Detect which cell encompasses the target text, then output its (x, y) center coordinate. 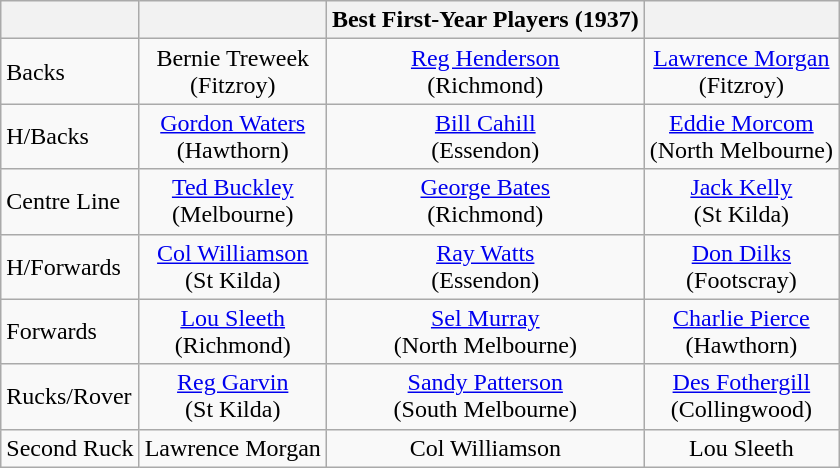
Forwards (70, 332)
Lawrence Morgan (232, 448)
Ted Buckley(Melbourne) (232, 202)
Reg Garvin(St Kilda) (232, 396)
Bernie Treweek(Fitzroy) (232, 72)
Des Fothergill(Collingwood) (741, 396)
Bill Cahill(Essendon) (485, 136)
Best First-Year Players (1937) (485, 20)
Lou Sleeth (741, 448)
Rucks/Rover (70, 396)
Sel Murray(North Melbourne) (485, 332)
Ray Watts(Essendon) (485, 266)
Don Dilks(Footscray) (741, 266)
Lou Sleeth(Richmond) (232, 332)
Col Williamson(St Kilda) (232, 266)
Lawrence Morgan(Fitzroy) (741, 72)
Eddie Morcom(North Melbourne) (741, 136)
George Bates(Richmond) (485, 202)
Sandy Patterson(South Melbourne) (485, 396)
Col Williamson (485, 448)
H/Forwards (70, 266)
Centre Line (70, 202)
Reg Henderson(Richmond) (485, 72)
Second Ruck (70, 448)
Gordon Waters(Hawthorn) (232, 136)
H/Backs (70, 136)
Backs (70, 72)
Charlie Pierce(Hawthorn) (741, 332)
Jack Kelly(St Kilda) (741, 202)
